For the text-containing cell, return its midpoint in (x, y) coordinate format. 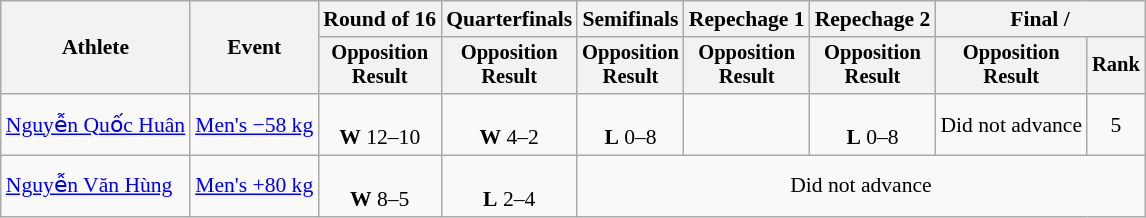
W 4–2 (509, 124)
Nguyễn Quốc Huân (96, 124)
Final / (1040, 19)
Semifinals (630, 19)
Rank (1116, 66)
Men's −58 kg (254, 124)
Athlete (96, 48)
Repechage 2 (873, 19)
W 8–5 (380, 186)
Round of 16 (380, 19)
W 12–10 (380, 124)
Men's +80 kg (254, 186)
Event (254, 48)
5 (1116, 124)
Nguyễn Văn Hùng (96, 186)
Quarterfinals (509, 19)
Repechage 1 (747, 19)
L 2–4 (509, 186)
